Search for the cell housing the specified text and yield its (x, y) center coordinate. 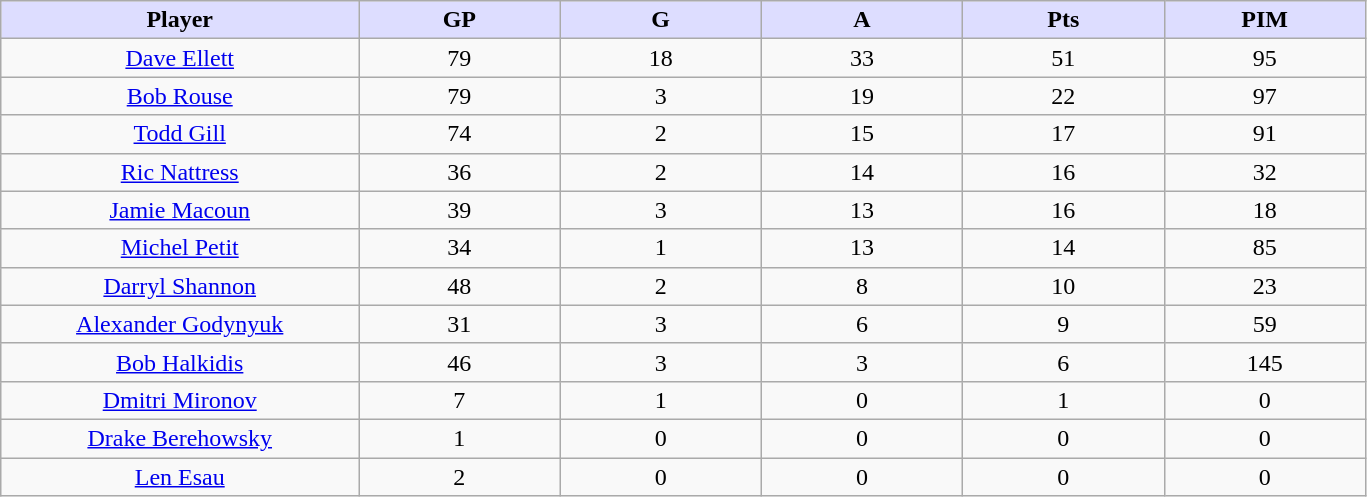
22 (1064, 96)
G (660, 20)
33 (862, 58)
Todd Gill (180, 134)
7 (460, 400)
9 (1064, 324)
39 (460, 210)
59 (1264, 324)
145 (1264, 362)
23 (1264, 286)
32 (1264, 172)
85 (1264, 248)
Drake Berehowsky (180, 438)
15 (862, 134)
19 (862, 96)
17 (1064, 134)
PIM (1264, 20)
Bob Halkidis (180, 362)
34 (460, 248)
91 (1264, 134)
Darryl Shannon (180, 286)
48 (460, 286)
Pts (1064, 20)
74 (460, 134)
GP (460, 20)
Michel Petit (180, 248)
Alexander Godynyuk (180, 324)
51 (1064, 58)
Len Esau (180, 477)
10 (1064, 286)
36 (460, 172)
8 (862, 286)
97 (1264, 96)
31 (460, 324)
A (862, 20)
Bob Rouse (180, 96)
Jamie Macoun (180, 210)
Ric Nattress (180, 172)
Dmitri Mironov (180, 400)
95 (1264, 58)
46 (460, 362)
Dave Ellett (180, 58)
Player (180, 20)
